For the text-containing cell, return its midpoint in [X, Y] coordinate format. 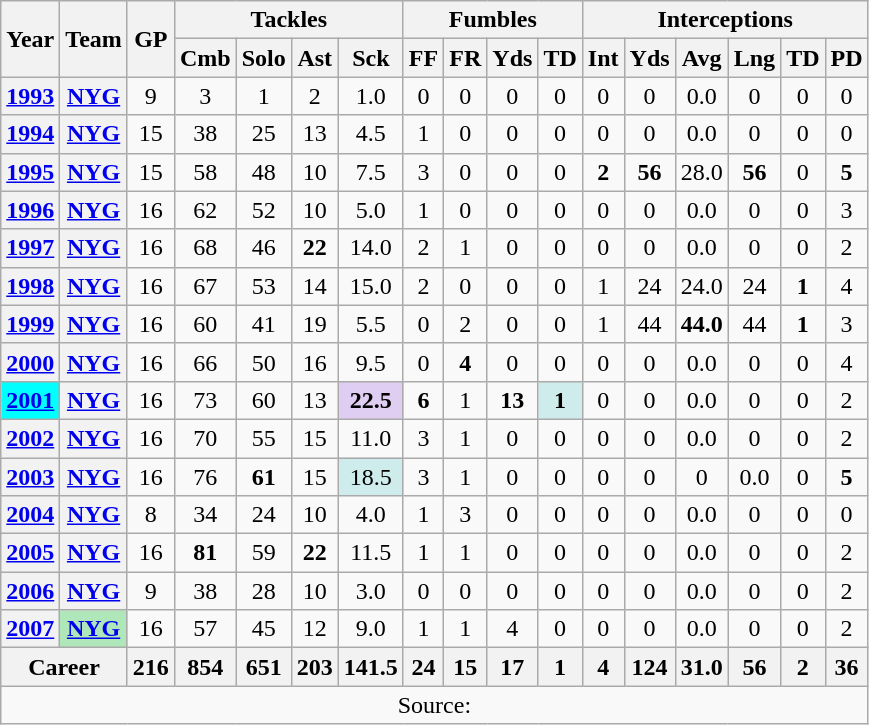
1.0 [370, 96]
73 [205, 400]
Lng [754, 58]
52 [264, 210]
1997 [30, 248]
Year [30, 39]
PD [846, 58]
55 [264, 438]
2002 [30, 438]
46 [264, 248]
34 [205, 515]
1998 [30, 286]
8 [150, 515]
Solo [264, 58]
17 [512, 667]
31.0 [702, 667]
11.0 [370, 438]
4.0 [370, 515]
44.0 [702, 324]
1994 [30, 134]
FF [423, 58]
48 [264, 172]
651 [264, 667]
11.5 [370, 553]
1996 [30, 210]
9.0 [370, 629]
1993 [30, 96]
68 [205, 248]
5.0 [370, 210]
Interceptions [725, 20]
Team [94, 39]
2007 [30, 629]
15.0 [370, 286]
854 [205, 667]
62 [205, 210]
19 [314, 324]
2003 [30, 477]
59 [264, 553]
Fumbles [492, 20]
28.0 [702, 172]
2005 [30, 553]
1999 [30, 324]
57 [205, 629]
4.5 [370, 134]
Tackles [288, 20]
66 [205, 362]
7.5 [370, 172]
2001 [30, 400]
6 [423, 400]
9.5 [370, 362]
24.0 [702, 286]
203 [314, 667]
2006 [30, 591]
Cmb [205, 58]
18.5 [370, 477]
45 [264, 629]
25 [264, 134]
5.5 [370, 324]
12 [314, 629]
124 [650, 667]
Ast [314, 58]
14.0 [370, 248]
76 [205, 477]
Sck [370, 58]
2004 [30, 515]
50 [264, 362]
2000 [30, 362]
70 [205, 438]
41 [264, 324]
Int [603, 58]
141.5 [370, 667]
14 [314, 286]
Career [64, 667]
81 [205, 553]
3.0 [370, 591]
58 [205, 172]
28 [264, 591]
Avg [702, 58]
FR [466, 58]
GP [150, 39]
53 [264, 286]
67 [205, 286]
36 [846, 667]
216 [150, 667]
22.5 [370, 400]
61 [264, 477]
Source: [434, 705]
1995 [30, 172]
